Capture the cell that displays the provided text and extract its (X, Y) central coordinate. 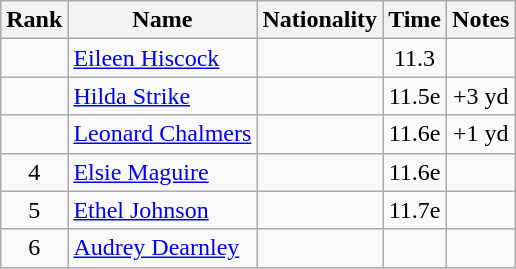
+3 yd (481, 96)
Notes (481, 20)
Hilda Strike (162, 96)
Rank (34, 20)
Ethel Johnson (162, 210)
11.5e (415, 96)
6 (34, 248)
+1 yd (481, 134)
Time (415, 20)
Elsie Maguire (162, 172)
Name (162, 20)
5 (34, 210)
Nationality (320, 20)
11.7e (415, 210)
4 (34, 172)
Leonard Chalmers (162, 134)
11.3 (415, 58)
Audrey Dearnley (162, 248)
Eileen Hiscock (162, 58)
